Identify which cell holds the provided text, then report its (x, y) central coordinate. 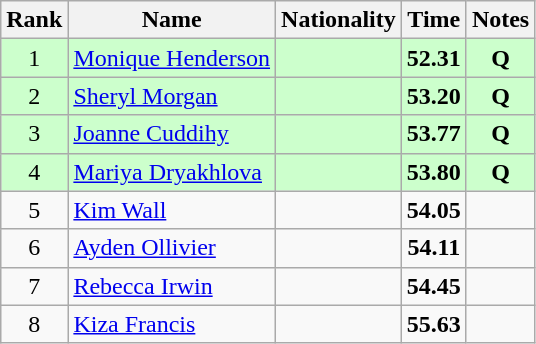
Notes (500, 20)
Mariya Dryakhlova (172, 172)
53.80 (434, 172)
Rebecca Irwin (172, 286)
3 (34, 134)
Rank (34, 20)
5 (34, 210)
Name (172, 20)
53.77 (434, 134)
53.20 (434, 96)
Time (434, 20)
55.63 (434, 324)
Ayden Ollivier (172, 248)
4 (34, 172)
7 (34, 286)
54.05 (434, 210)
Kim Wall (172, 210)
Sheryl Morgan (172, 96)
52.31 (434, 58)
6 (34, 248)
Monique Henderson (172, 58)
54.45 (434, 286)
1 (34, 58)
Joanne Cuddihy (172, 134)
2 (34, 96)
Kiza Francis (172, 324)
Nationality (339, 20)
54.11 (434, 248)
8 (34, 324)
